Output the (X, Y) coordinate of the center of the cell containing the given text.  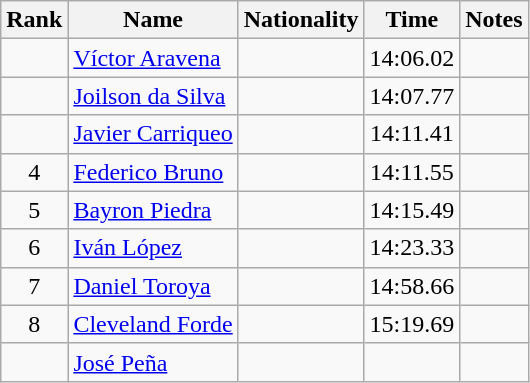
Javier Carriqueo (153, 134)
Víctor Aravena (153, 58)
Cleveland Forde (153, 324)
15:19.69 (412, 324)
14:23.33 (412, 248)
7 (34, 286)
4 (34, 172)
14:11.55 (412, 172)
5 (34, 210)
Iván López (153, 248)
Name (153, 20)
14:07.77 (412, 96)
Time (412, 20)
14:58.66 (412, 286)
Joilson da Silva (153, 96)
Rank (34, 20)
8 (34, 324)
14:06.02 (412, 58)
Federico Bruno (153, 172)
14:15.49 (412, 210)
Daniel Toroya (153, 286)
José Peña (153, 362)
6 (34, 248)
Nationality (301, 20)
Notes (494, 20)
14:11.41 (412, 134)
Bayron Piedra (153, 210)
